Detect which cell encompasses the target text, then output its [X, Y] center coordinate. 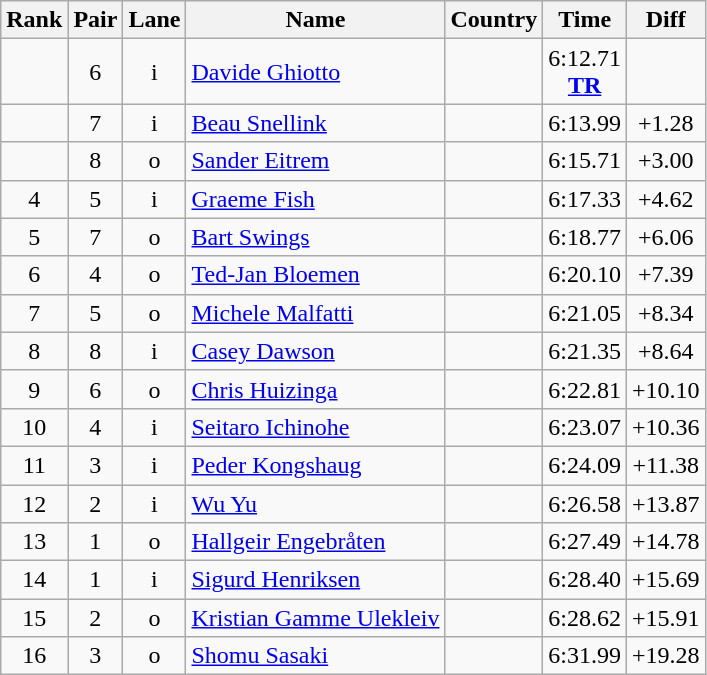
6:24.09 [585, 465]
+8.64 [666, 351]
6:31.99 [585, 656]
12 [34, 503]
6:26.58 [585, 503]
6:18.77 [585, 237]
Ted-Jan Bloemen [316, 275]
Hallgeir Engebråten [316, 542]
Peder Kongshaug [316, 465]
Country [494, 20]
6:20.10 [585, 275]
+4.62 [666, 199]
15 [34, 618]
Michele Malfatti [316, 313]
14 [34, 580]
Shomu Sasaki [316, 656]
6:28.62 [585, 618]
11 [34, 465]
Graeme Fish [316, 199]
13 [34, 542]
+8.34 [666, 313]
+1.28 [666, 123]
6:21.05 [585, 313]
Pair [96, 20]
6:22.81 [585, 389]
16 [34, 656]
+15.69 [666, 580]
Beau Snellink [316, 123]
Diff [666, 20]
+10.10 [666, 389]
9 [34, 389]
Time [585, 20]
6:15.71 [585, 161]
Sigurd Henriksen [316, 580]
Seitaro Ichinohe [316, 427]
Bart Swings [316, 237]
Casey Dawson [316, 351]
Chris Huizinga [316, 389]
Davide Ghiotto [316, 72]
Name [316, 20]
+10.36 [666, 427]
Lane [154, 20]
+11.38 [666, 465]
+3.00 [666, 161]
Sander Eitrem [316, 161]
+19.28 [666, 656]
6:21.35 [585, 351]
6:13.99 [585, 123]
+14.78 [666, 542]
6:17.33 [585, 199]
6:28.40 [585, 580]
Rank [34, 20]
Wu Yu [316, 503]
+7.39 [666, 275]
Kristian Gamme Ulekleiv [316, 618]
6:12.71TR [585, 72]
+13.87 [666, 503]
+15.91 [666, 618]
+6.06 [666, 237]
6:23.07 [585, 427]
6:27.49 [585, 542]
10 [34, 427]
